Determine the (X, Y) coordinate at the center of the cell enclosing the given text.  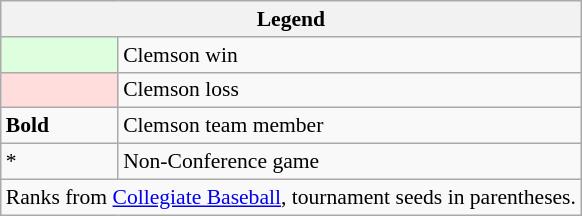
Ranks from Collegiate Baseball, tournament seeds in parentheses. (291, 197)
Clemson team member (350, 126)
Non-Conference game (350, 162)
Clemson loss (350, 90)
* (60, 162)
Clemson win (350, 55)
Legend (291, 19)
Bold (60, 126)
